Detect which cell encompasses the target text, then output its [x, y] center coordinate. 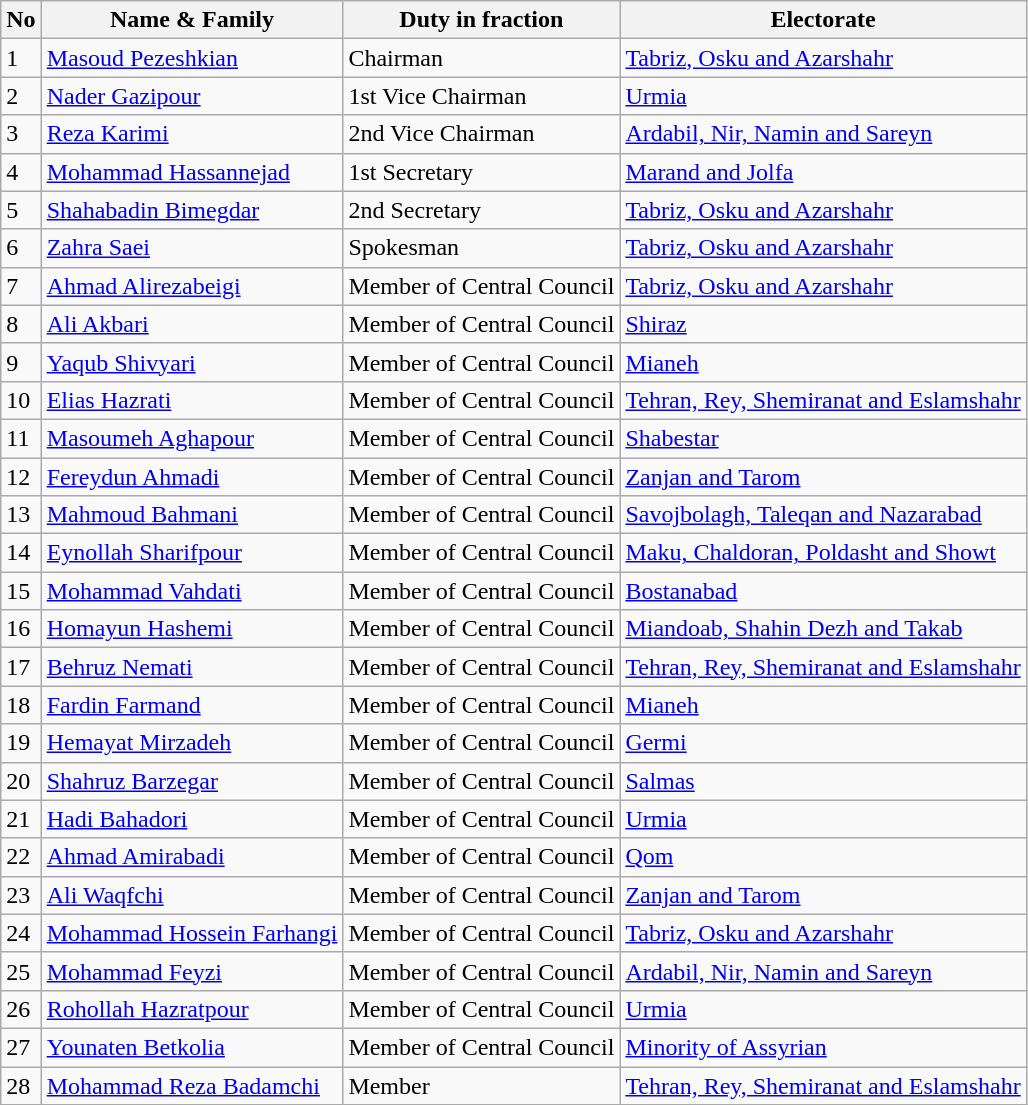
Ali Akbari [192, 324]
2nd Vice Chairman [482, 134]
Minority of Assyrian [823, 1047]
Hadi Bahadori [192, 819]
1st Vice Chairman [482, 96]
Spokesman [482, 248]
Salmas [823, 781]
Shahruz Barzegar [192, 781]
Yaqub Shivyari [192, 362]
Hemayat Mirzadeh [192, 743]
Electorate [823, 20]
Bostanabad [823, 591]
3 [21, 134]
Ali Waqfchi [192, 895]
Marand and Jolfa [823, 172]
17 [21, 667]
Shiraz [823, 324]
Mohammad Reza Badamchi [192, 1085]
Shabestar [823, 438]
Chairman [482, 58]
1 [21, 58]
Shahabadin Bimegdar [192, 210]
4 [21, 172]
Qom [823, 857]
Germi [823, 743]
7 [21, 286]
Reza Karimi [192, 134]
Fereydun Ahmadi [192, 477]
Rohollah Hazratpour [192, 1009]
19 [21, 743]
Zahra Saei [192, 248]
24 [21, 933]
21 [21, 819]
Nader Gazipour [192, 96]
No [21, 20]
10 [21, 400]
Eynollah Sharifpour [192, 553]
2nd Secretary [482, 210]
13 [21, 515]
20 [21, 781]
Duty in fraction [482, 20]
Younaten Betkolia [192, 1047]
28 [21, 1085]
Savojbolagh, Taleqan and Nazarabad [823, 515]
12 [21, 477]
Mohammad Feyzi [192, 971]
Behruz Nemati [192, 667]
23 [21, 895]
26 [21, 1009]
11 [21, 438]
Homayun Hashemi [192, 629]
Mohammad Vahdati [192, 591]
27 [21, 1047]
Ahmad Alirezabeigi [192, 286]
22 [21, 857]
16 [21, 629]
1st Secretary [482, 172]
Maku, Chaldoran, Poldasht and Showt [823, 553]
Name & Family [192, 20]
2 [21, 96]
25 [21, 971]
Member [482, 1085]
Mahmoud Bahmani [192, 515]
Elias Hazrati [192, 400]
5 [21, 210]
Mohammad Hassannejad [192, 172]
18 [21, 705]
Masoumeh Aghapour [192, 438]
Miandoab, Shahin Dezh and Takab [823, 629]
Mohammad Hossein Farhangi [192, 933]
9 [21, 362]
14 [21, 553]
Ahmad Amirabadi [192, 857]
6 [21, 248]
15 [21, 591]
8 [21, 324]
Masoud Pezeshkian [192, 58]
Fardin Farmand [192, 705]
